Locate the cell with the specified text and output its [X, Y] center coordinate. 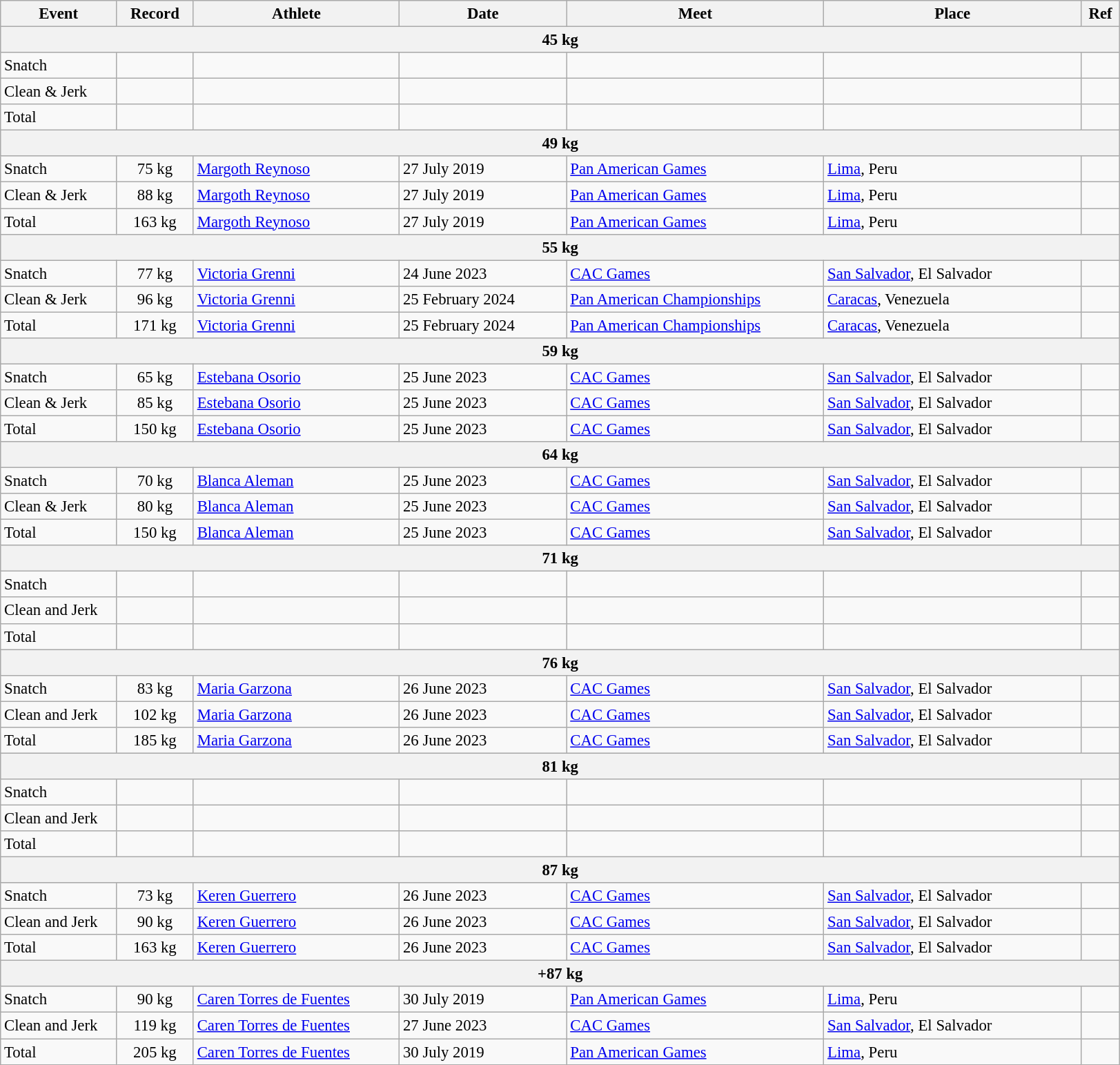
81 kg [560, 766]
Record [155, 14]
87 kg [560, 870]
27 June 2023 [483, 1026]
59 kg [560, 351]
64 kg [560, 455]
85 kg [155, 403]
Date [483, 14]
24 June 2023 [483, 273]
49 kg [560, 144]
71 kg [560, 558]
80 kg [155, 507]
Meet [696, 14]
185 kg [155, 741]
Athlete [296, 14]
70 kg [155, 481]
205 kg [155, 1052]
75 kg [155, 169]
65 kg [155, 377]
73 kg [155, 896]
96 kg [155, 299]
171 kg [155, 325]
55 kg [560, 247]
119 kg [155, 1026]
77 kg [155, 273]
102 kg [155, 714]
88 kg [155, 195]
Place [952, 14]
83 kg [155, 688]
Event [59, 14]
76 kg [560, 663]
Ref [1101, 14]
+87 kg [560, 974]
45 kg [560, 40]
